Extract the [x, y] coordinate from the center of the cell holding the provided text.  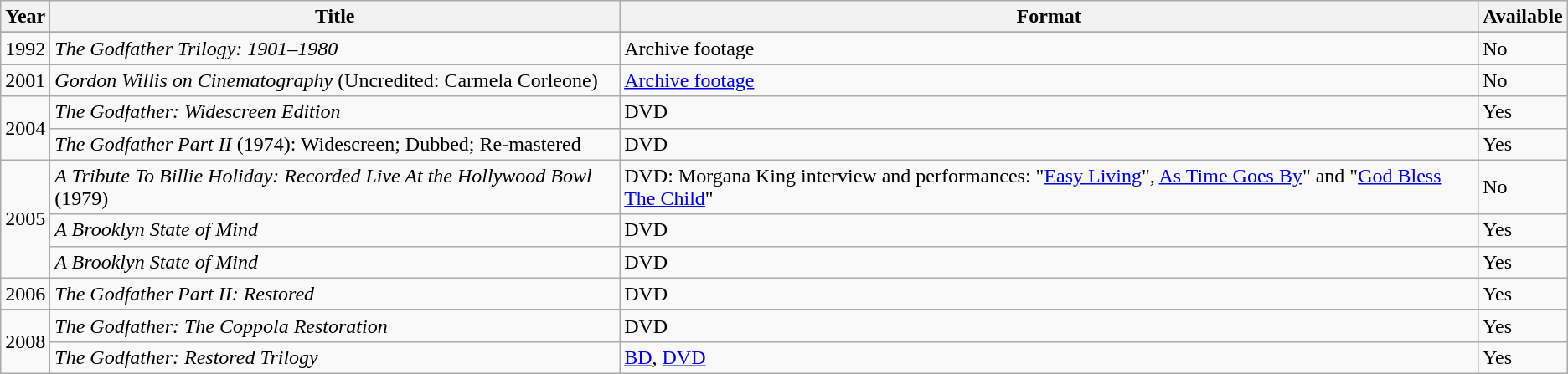
1992 [25, 49]
Year [25, 17]
The Godfather: Widescreen Edition [335, 112]
The Godfather: Restored Trilogy [335, 357]
Available [1523, 17]
Gordon Willis on Cinematography (Uncredited: Carmela Corleone) [335, 80]
The Godfather: The Coppola Restoration [335, 325]
Title [335, 17]
2005 [25, 219]
2004 [25, 128]
Format [1049, 17]
2001 [25, 80]
2008 [25, 341]
BD, DVD [1049, 357]
The Godfather Part II (1974): Widescreen; Dubbed; Re-mastered [335, 144]
A Tribute To Billie Holiday: Recorded Live At the Hollywood Bowl (1979) [335, 187]
DVD: Morgana King interview and performances: "Easy Living", As Time Goes By" and "God Bless The Child" [1049, 187]
The Godfather Trilogy: 1901–1980 [335, 49]
2006 [25, 294]
The Godfather Part II: Restored [335, 294]
